For the text-containing cell, return its midpoint in [X, Y] coordinate format. 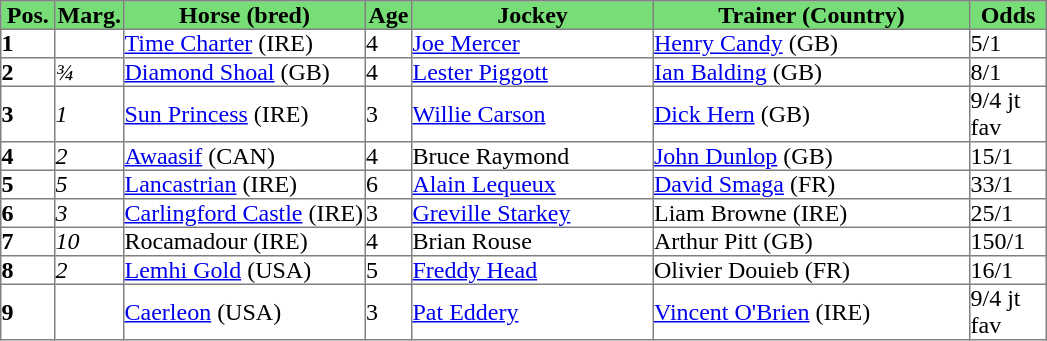
Brian Rouse [533, 241]
Pos. [28, 15]
Dick Hern (GB) [811, 114]
Alain Lequeux [533, 184]
Vincent O'Brien (IRE) [811, 312]
Marg. [90, 15]
Lester Piggott [533, 72]
David Smaga (FR) [811, 184]
Joe Mercer [533, 43]
Freddy Head [533, 270]
Jockey [533, 15]
Lancastrian (IRE) [245, 184]
John Dunlop (GB) [811, 156]
Carlingford Castle (IRE) [245, 213]
9 [28, 312]
Arthur Pitt (GB) [811, 241]
Diamond Shoal (GB) [245, 72]
Horse (bred) [245, 15]
33/1 [1008, 184]
8/1 [1008, 72]
Willie Carson [533, 114]
Bruce Raymond [533, 156]
Henry Candy (GB) [811, 43]
Odds [1008, 15]
Greville Starkey [533, 213]
16/1 [1008, 270]
150/1 [1008, 241]
25/1 [1008, 213]
Liam Browne (IRE) [811, 213]
Rocamadour (IRE) [245, 241]
Caerleon (USA) [245, 312]
Trainer (Country) [811, 15]
Sun Princess (IRE) [245, 114]
Olivier Douieb (FR) [811, 270]
Time Charter (IRE) [245, 43]
5/1 [1008, 43]
8 [28, 270]
Awaasif (CAN) [245, 156]
Ian Balding (GB) [811, 72]
7 [28, 241]
Age [388, 15]
10 [90, 241]
Lemhi Gold (USA) [245, 270]
15/1 [1008, 156]
¾ [90, 72]
Pat Eddery [533, 312]
